For the text-containing cell, return its midpoint in (x, y) coordinate format. 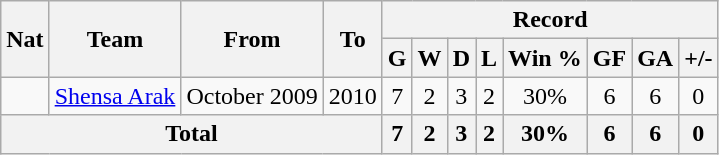
GA (656, 58)
Team (115, 39)
+/- (698, 58)
GF (609, 58)
Nat (25, 39)
Shensa Arak (115, 96)
Total (192, 134)
L (490, 58)
G (397, 58)
W (430, 58)
2010 (352, 96)
From (252, 39)
D (461, 58)
October 2009 (252, 96)
Record (550, 20)
Win % (546, 58)
To (352, 39)
